Capture the cell that displays the provided text and extract its (X, Y) central coordinate. 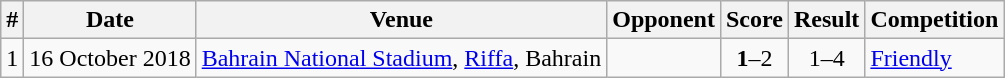
Competition (934, 20)
1–4 (826, 58)
Date (110, 20)
1–2 (754, 58)
# (12, 20)
1 (12, 58)
16 October 2018 (110, 58)
Bahrain National Stadium, Riffa, Bahrain (402, 58)
Score (754, 20)
Result (826, 20)
Opponent (664, 20)
Venue (402, 20)
Friendly (934, 58)
